Capture the cell that displays the provided text and extract its [X, Y] central coordinate. 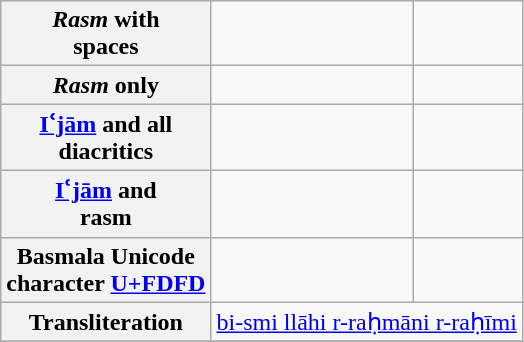
Rasm with spaces [106, 34]
Basmala Unicode character U+FDFD [106, 270]
bi-smi llāhi r-raḥmāni r-raḥīmi [366, 322]
Iʿjām and all diacritics [106, 138]
Iʿjām and rasm [106, 204]
Transliteration [106, 322]
Rasm only [106, 85]
